Provide the [x, y] coordinate of the cell's center where the given text is located.  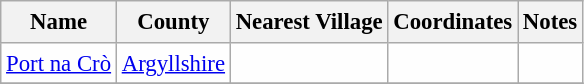
County [173, 22]
Port na Crò [59, 62]
Coordinates [453, 22]
Argyllshire [173, 62]
Nearest Village [309, 22]
Notes [550, 22]
Name [59, 22]
